Determine the [X, Y] coordinate at the center of the cell enclosing the given text.  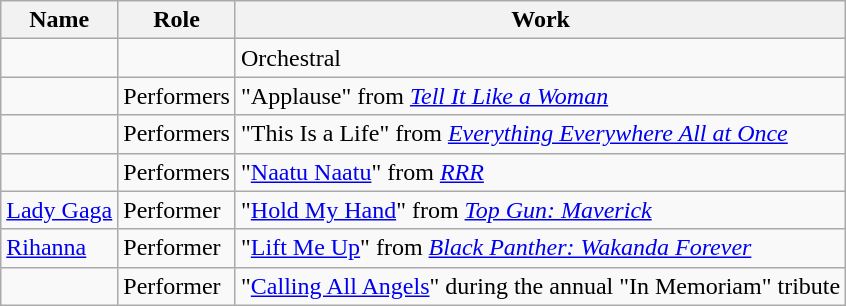
Orchestral [540, 58]
"This Is a Life" from Everything Everywhere All at Once [540, 134]
Work [540, 20]
"Applause" from Tell It Like a Woman [540, 96]
"Naatu Naatu" from RRR [540, 172]
Role [177, 20]
"Calling All Angels" during the annual "In Memoriam" tribute [540, 286]
"Hold My Hand" from Top Gun: Maverick [540, 210]
Lady Gaga [60, 210]
"Lift Me Up" from Black Panther: Wakanda Forever [540, 248]
Rihanna [60, 248]
Name [60, 20]
